Search for the cell housing the specified text and yield its (x, y) center coordinate. 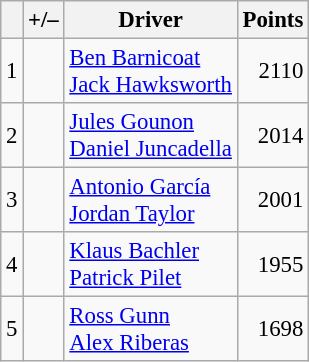
Points (272, 20)
2 (12, 136)
Jules Gounon Daniel Juncadella (150, 136)
Driver (150, 20)
+/– (44, 20)
2110 (272, 72)
Klaus Bachler Patrick Pilet (150, 264)
Ross Gunn Alex Riberas (150, 330)
1 (12, 72)
1955 (272, 264)
2001 (272, 200)
3 (12, 200)
Antonio García Jordan Taylor (150, 200)
4 (12, 264)
5 (12, 330)
2014 (272, 136)
1698 (272, 330)
Ben Barnicoat Jack Hawksworth (150, 72)
